Locate the cell with the specified text and output its (x, y) center coordinate. 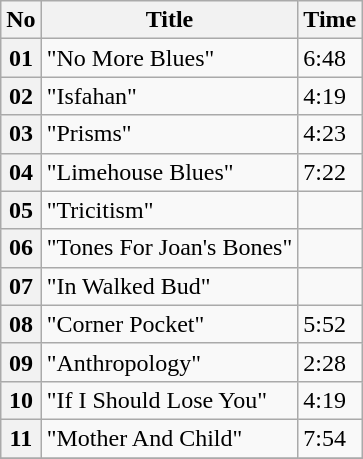
"No More Blues" (170, 58)
"In Walked Bud" (170, 286)
7:54 (330, 438)
06 (21, 248)
"If I Should Lose You" (170, 400)
"Limehouse Blues" (170, 172)
"Prisms" (170, 134)
02 (21, 96)
2:28 (330, 362)
05 (21, 210)
5:52 (330, 324)
4:23 (330, 134)
Title (170, 20)
01 (21, 58)
6:48 (330, 58)
03 (21, 134)
11 (21, 438)
04 (21, 172)
"Tones For Joan's Bones" (170, 248)
"Anthropology" (170, 362)
"Corner Pocket" (170, 324)
7:22 (330, 172)
"Isfahan" (170, 96)
08 (21, 324)
10 (21, 400)
Time (330, 20)
No (21, 20)
07 (21, 286)
"Tricitism" (170, 210)
"Mother And Child" (170, 438)
09 (21, 362)
